Return (X, Y) of the center of cell containing provided text 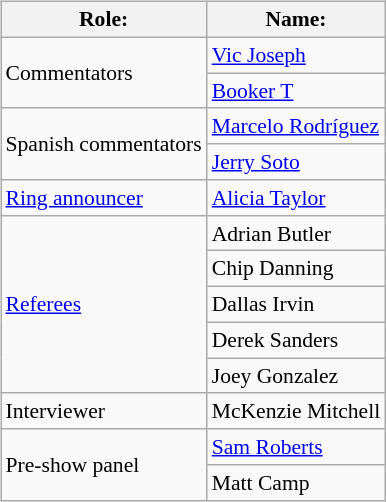
Matt Camp (296, 483)
Spanish commentators (103, 144)
Marcelo Rodríguez (296, 126)
Dallas Irvin (296, 305)
Interviewer (103, 411)
Chip Danning (296, 269)
Adrian Butler (296, 233)
Pre-show panel (103, 464)
Joey Gonzalez (296, 376)
Referees (103, 304)
Vic Joseph (296, 55)
Booker T (296, 91)
Sam Roberts (296, 447)
Alicia Taylor (296, 198)
Commentators (103, 72)
Derek Sanders (296, 340)
Name: (296, 20)
Role: (103, 20)
Ring announcer (103, 198)
McKenzie Mitchell (296, 411)
Jerry Soto (296, 162)
